Determine the (x, y) coordinate at the center of the cell enclosing the given text.  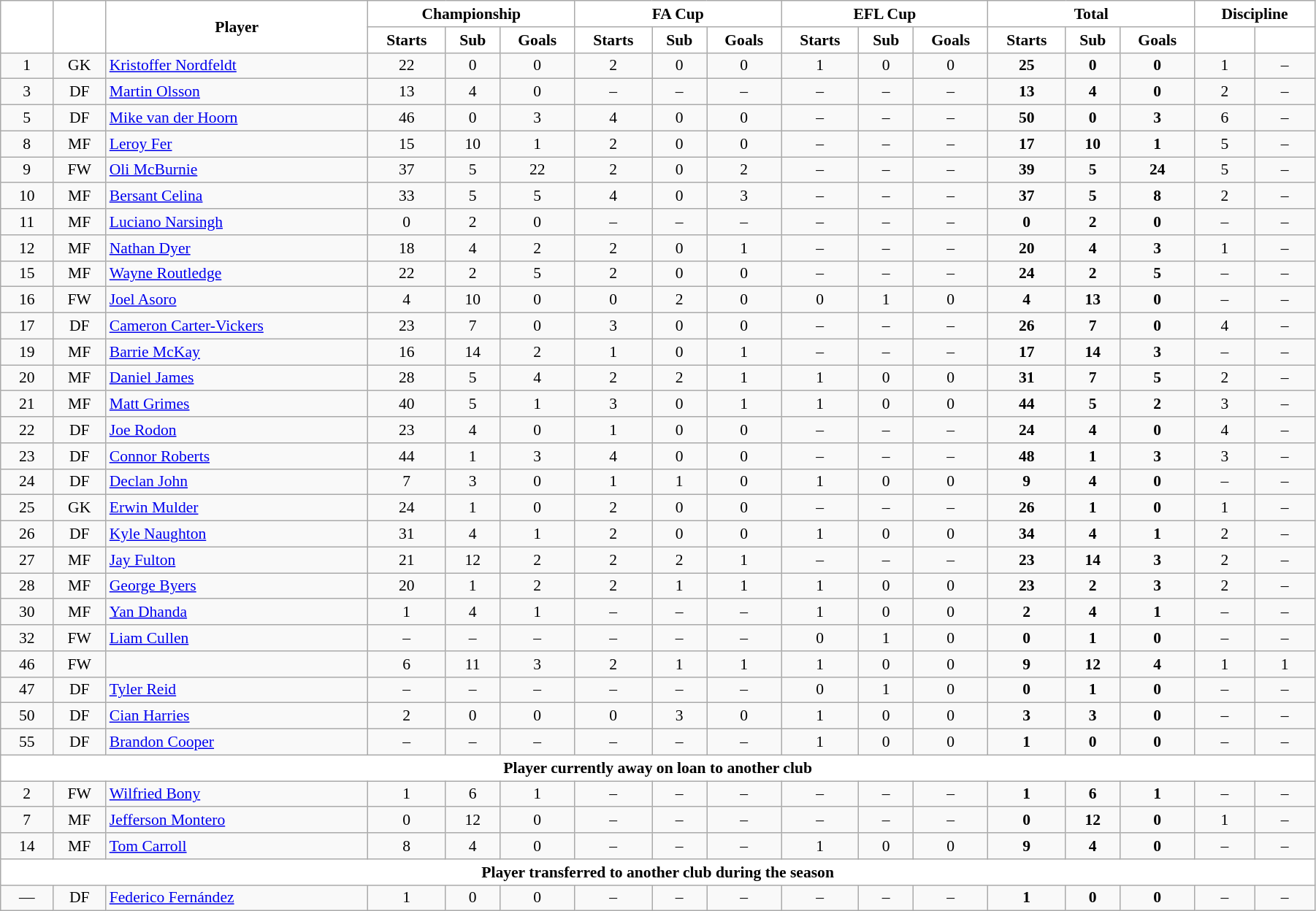
Cian Harries (237, 716)
30 (27, 612)
Joe Rodon (237, 430)
Matt Grimes (237, 404)
Oli McBurnie (237, 170)
Nathan Dyer (237, 248)
40 (407, 404)
EFL Cup (885, 14)
Wilfried Bony (237, 794)
Federico Fernández (237, 898)
Player transferred to another club during the season (658, 872)
27 (27, 560)
Liam Cullen (237, 638)
Martin Olsson (237, 92)
Daniel James (237, 378)
Wayne Routledge (237, 274)
Tom Carroll (237, 846)
Kristoffer Nordfeldt (237, 66)
Yan Dhanda (237, 612)
Connor Roberts (237, 456)
47 (27, 690)
32 (27, 638)
Kyle Naughton (237, 534)
34 (1027, 534)
Declan John (237, 482)
Joel Asoro (237, 300)
19 (27, 352)
George Byers (237, 586)
Bersant Celina (237, 196)
Luciano Narsingh (237, 222)
48 (1027, 456)
Barrie McKay (237, 352)
Brandon Cooper (237, 742)
33 (407, 196)
Jefferson Montero (237, 820)
Leroy Fer (237, 144)
Player (237, 26)
FA Cup (678, 14)
Tyler Reid (237, 690)
Cameron Carter-Vickers (237, 326)
Championship (472, 14)
Jay Fulton (237, 560)
55 (27, 742)
Total (1091, 14)
39 (1027, 170)
18 (407, 248)
Mike van der Hoorn (237, 118)
Erwin Mulder (237, 508)
Discipline (1255, 14)
Player currently away on loan to another club (658, 768)
— (27, 898)
